Identify which cell holds the provided text, then report its [X, Y] central coordinate. 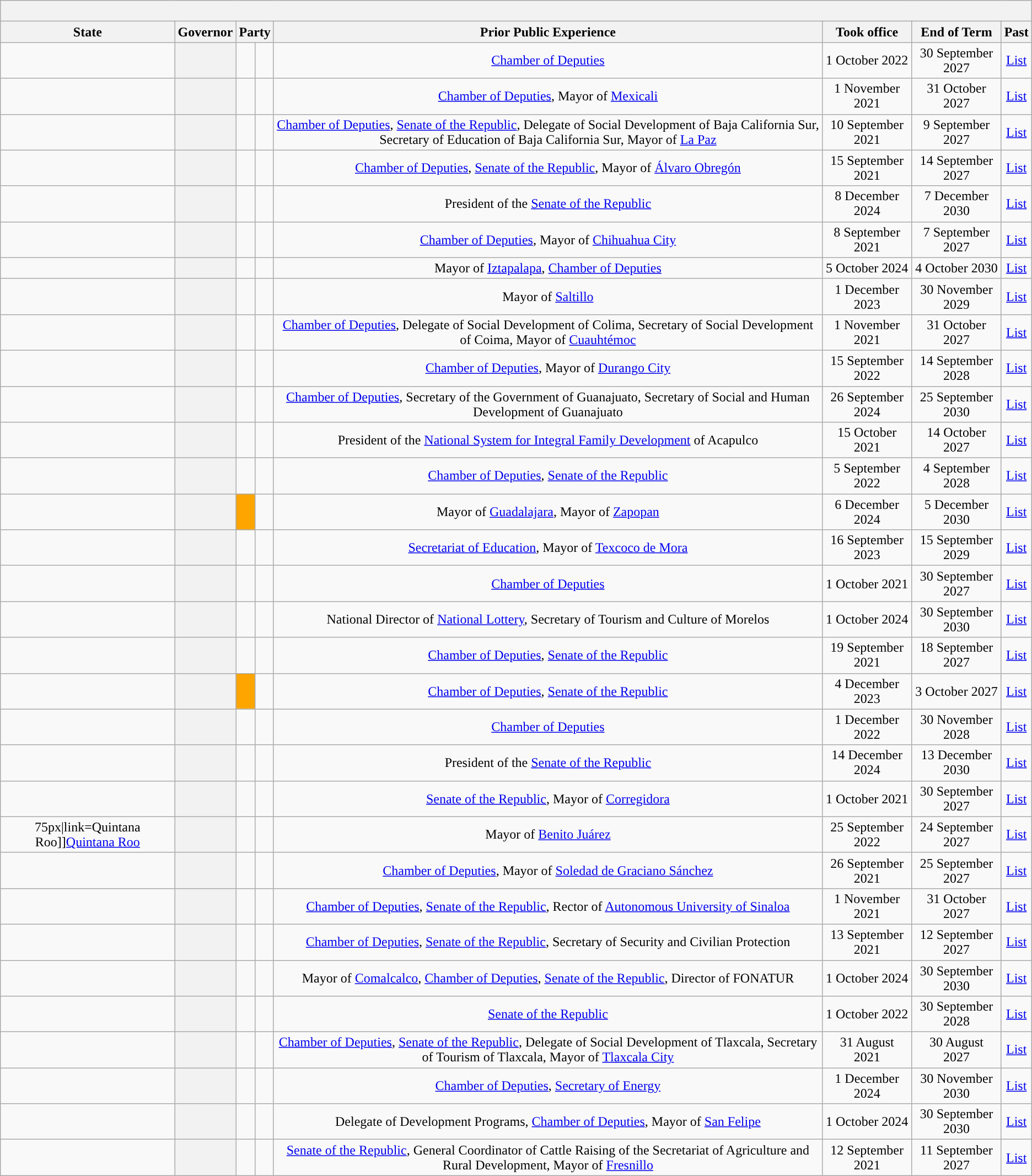
Took office [867, 32]
State [88, 32]
7 December 2030 [956, 204]
14 September 2028 [956, 368]
Mayor of Comalcalco, Chamber of Deputies, Senate of the Republic, Director of FONATUR [548, 978]
Chamber of Deputies, Senate of the Republic, Rector of Autonomous University of Sinaloa [548, 906]
Secretariat of Education, Mayor of Texcoco de Mora [548, 548]
15 October 2021 [867, 440]
Senate of the Republic, General Coordinator of Cattle Raising of the Secretariat of Agriculture and Rural Development, Mayor of Fresnillo [548, 1158]
5 September 2022 [867, 476]
8 December 2024 [867, 204]
24 September 2027 [956, 835]
26 September 2024 [867, 404]
15 September 2029 [956, 548]
30 November 2030 [956, 1086]
31 August 2021 [867, 1050]
75px|link=Quintana Roo]]Quintana Roo [88, 835]
Past [1017, 32]
Chamber of Deputies, Delegate of Social Development of Colima, Secretary of Social Development of Coima, Mayor of Cuauhtémoc [548, 332]
7 September 2027 [956, 239]
Mayor of Guadalajara, Mayor of Zapopan [548, 512]
Senate of the Republic [548, 1014]
National Director of National Lottery, Secretary of Tourism and Culture of Morelos [548, 620]
4 October 2030 [956, 268]
Chamber of Deputies, Senate of the Republic, Mayor of Álvaro Obregón [548, 168]
Prior Public Experience [548, 32]
Chamber of Deputies, Senate of the Republic, Delegate of Social Development of Tlaxcala, Secretary of Tourism of Tlaxcala, Mayor of Tlaxcala City [548, 1050]
10 September 2021 [867, 132]
25 September 2027 [956, 870]
14 December 2024 [867, 763]
Senate of the Republic, Mayor of Corregidora [548, 798]
26 September 2021 [867, 870]
Chamber of Deputies, Secretary of Energy [548, 1086]
Chamber of Deputies, Senate of the Republic, Secretary of Security and Civilian Protection [548, 942]
5 December 2030 [956, 512]
6 December 2024 [867, 512]
Chamber of Deputies, Mayor of Mexicali [548, 96]
Mayor of Iztapalapa, Chamber of Deputies [548, 268]
25 September 2030 [956, 404]
Chamber of Deputies, Mayor of Durango City [548, 368]
1 December 2023 [867, 297]
30 August 2027 [956, 1050]
Chamber of Deputies, Mayor of Soledad de Graciano Sánchez [548, 870]
Delegate of Development Programs, Chamber of Deputies, Mayor of San Felipe [548, 1121]
30 September 2028 [956, 1014]
Governor [205, 32]
President of the National System for Integral Family Development of Acapulco [548, 440]
11 September 2027 [956, 1158]
18 September 2027 [956, 655]
16 September 2023 [867, 548]
12 September 2021 [867, 1158]
Chamber of Deputies, Mayor of Chihuahua City [548, 239]
End of Term [956, 32]
Chamber of Deputies, Secretary of the Government of Guanajuato, Secretary of Social and Human Development of Guanajuato [548, 404]
8 September 2021 [867, 239]
15 September 2021 [867, 168]
30 November 2029 [956, 297]
25 September 2022 [867, 835]
5 October 2024 [867, 268]
19 September 2021 [867, 655]
14 October 2027 [956, 440]
13 December 2030 [956, 763]
14 September 2027 [956, 168]
15 September 2022 [867, 368]
4 September 2028 [956, 476]
30 November 2028 [956, 727]
12 September 2027 [956, 942]
13 September 2021 [867, 942]
Mayor of Benito Juárez [548, 835]
Party [255, 32]
1 December 2024 [867, 1086]
3 October 2027 [956, 691]
4 December 2023 [867, 691]
1 December 2022 [867, 727]
Mayor of Saltillo [548, 297]
9 September 2027 [956, 132]
